Return the (X, Y) coordinate for the center point of the cell that contains the specified text.  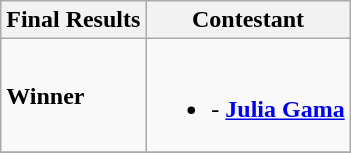
- Julia Gama (248, 96)
Winner (74, 96)
Final Results (74, 20)
Contestant (248, 20)
